Extract the (X, Y) coordinate from the center of the cell holding the provided text.  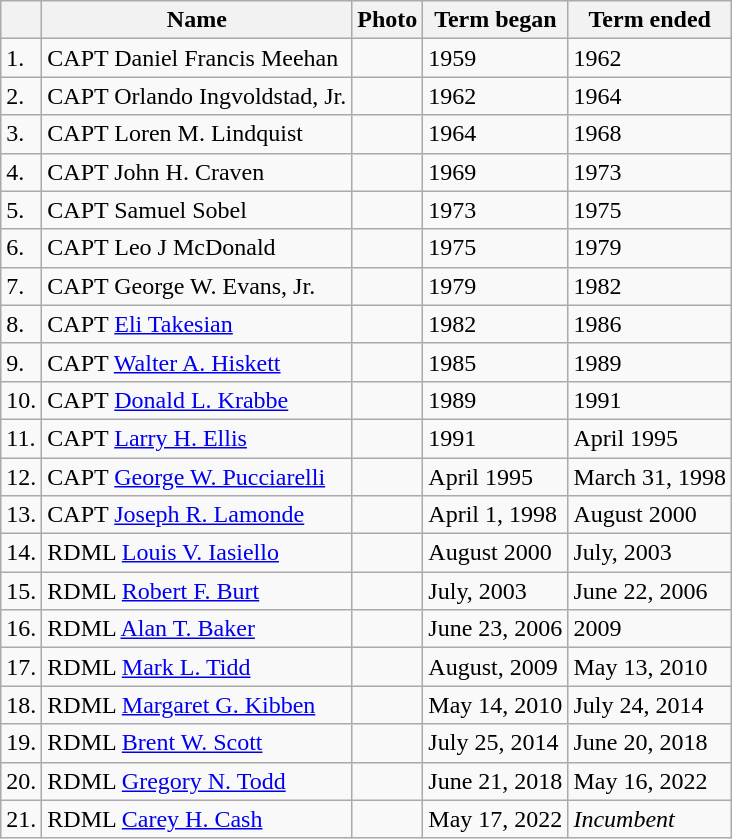
CAPT Eli Takesian (197, 324)
CAPT Orlando Ingvoldstad, Jr. (197, 96)
June 23, 2006 (496, 629)
16. (22, 629)
RDML Carey H. Cash (197, 819)
Name (197, 20)
Photo (388, 20)
9. (22, 362)
10. (22, 400)
CAPT Donald L. Krabbe (197, 400)
13. (22, 515)
RDML Brent W. Scott (197, 743)
2. (22, 96)
May 13, 2010 (650, 667)
1968 (650, 134)
1985 (496, 362)
3. (22, 134)
RDML Alan T. Baker (197, 629)
CAPT Walter A. Hiskett (197, 362)
15. (22, 591)
2009 (650, 629)
5. (22, 210)
CAPT George W. Evans, Jr. (197, 286)
RDML Robert F. Burt (197, 591)
1. (22, 58)
17. (22, 667)
4. (22, 172)
RDML Louis V. Iasiello (197, 553)
June 21, 2018 (496, 781)
CAPT Larry H. Ellis (197, 438)
6. (22, 248)
Term began (496, 20)
May 16, 2022 (650, 781)
21. (22, 819)
RDML Mark L. Tidd (197, 667)
19. (22, 743)
14. (22, 553)
Term ended (650, 20)
June 20, 2018 (650, 743)
20. (22, 781)
May 17, 2022 (496, 819)
August, 2009 (496, 667)
March 31, 1998 (650, 477)
11. (22, 438)
RDML Margaret G. Kibben (197, 705)
April 1, 1998 (496, 515)
18. (22, 705)
Incumbent (650, 819)
May 14, 2010 (496, 705)
1969 (496, 172)
CAPT Joseph R. Lamonde (197, 515)
7. (22, 286)
CAPT Leo J McDonald (197, 248)
June 22, 2006 (650, 591)
CAPT Daniel Francis Meehan (197, 58)
12. (22, 477)
8. (22, 324)
CAPT John H. Craven (197, 172)
CAPT George W. Pucciarelli (197, 477)
RDML Gregory N. Todd (197, 781)
CAPT Samuel Sobel (197, 210)
1959 (496, 58)
1986 (650, 324)
CAPT Loren M. Lindquist (197, 134)
July 25, 2014 (496, 743)
July 24, 2014 (650, 705)
